Identify which cell holds the provided text, then report its [x, y] central coordinate. 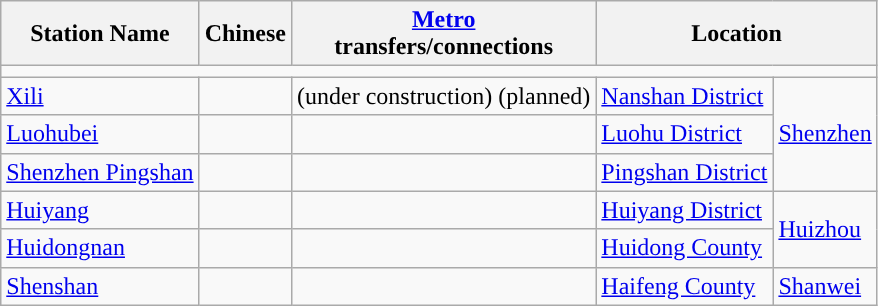
Shenshan [100, 286]
Shanwei [825, 286]
Shenzhen Pingshan [100, 172]
(under construction) (planned) [444, 96]
Huidong County [684, 248]
Metrotransfers/connections [444, 34]
Shenzhen [825, 134]
Huiyang [100, 210]
Huiyang District [684, 210]
Chinese [245, 34]
Xili [100, 96]
Huizhou [825, 229]
Nanshan District [684, 96]
Luohu District [684, 134]
Location [736, 34]
Station Name [100, 34]
Luohubei [100, 134]
Pingshan District [684, 172]
Haifeng County [684, 286]
Huidongnan [100, 248]
